Determine the (X, Y) coordinate at the center of the cell enclosing the given text.  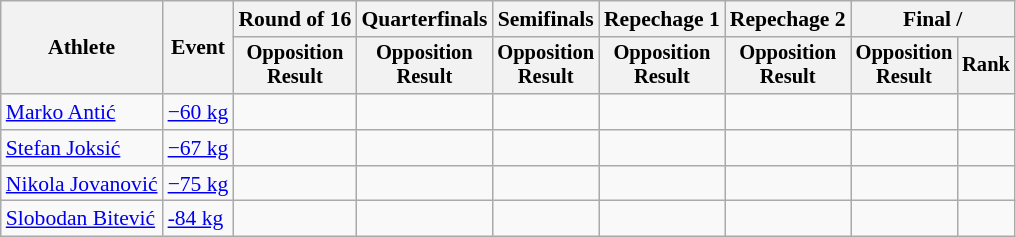
Marko Antić (82, 112)
Slobodan Bitević (82, 219)
Quarterfinals (424, 19)
Repechage 2 (788, 19)
Final / (933, 19)
Rank (986, 66)
Event (198, 48)
Semifinals (546, 19)
-84 kg (198, 219)
−60 kg (198, 112)
−67 kg (198, 148)
Round of 16 (294, 19)
Athlete (82, 48)
Nikola Jovanović (82, 184)
Repechage 1 (662, 19)
Stefan Joksić (82, 148)
−75 kg (198, 184)
